Provide the [x, y] coordinate of the cell's center where the given text is located.  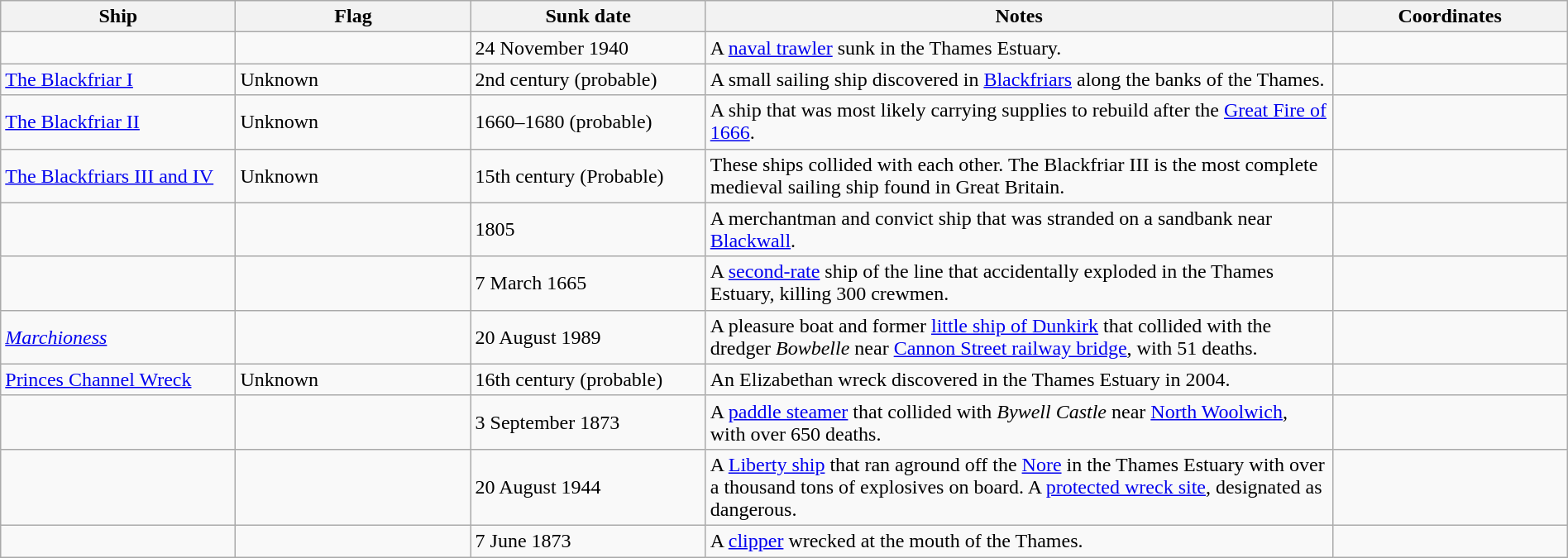
Marchioness [118, 337]
1660–1680 (probable) [588, 122]
A second-rate ship of the line that accidentally exploded in the Thames Estuary, killing 300 crewmen. [1019, 283]
A merchantman and convict ship that was stranded on a sandbank near Blackwall. [1019, 230]
1805 [588, 230]
7 June 1873 [588, 541]
20 August 1944 [588, 487]
Flag [353, 17]
15th century (Probable) [588, 175]
The Blackfriar II [118, 122]
Ship [118, 17]
These ships collided with each other. The Blackfriar III is the most complete medieval sailing ship found in Great Britain. [1019, 175]
Coordinates [1450, 17]
An Elizabethan wreck discovered in the Thames Estuary in 2004. [1019, 379]
16th century (probable) [588, 379]
Sunk date [588, 17]
Notes [1019, 17]
A pleasure boat and former little ship of Dunkirk that collided with the dredger Bowbelle near Cannon Street railway bridge, with 51 deaths. [1019, 337]
A ship that was most likely carrying supplies to rebuild after the Great Fire of 1666. [1019, 122]
3 September 1873 [588, 422]
A paddle steamer that collided with Bywell Castle near North Woolwich, with over 650 deaths. [1019, 422]
7 March 1665 [588, 283]
20 August 1989 [588, 337]
A small sailing ship discovered in Blackfriars along the banks of the Thames. [1019, 79]
Princes Channel Wreck [118, 379]
A clipper wrecked at the mouth of the Thames. [1019, 541]
A naval trawler sunk in the Thames Estuary. [1019, 48]
The Blackfriar I [118, 79]
The Blackfriars III and IV [118, 175]
2nd century (probable) [588, 79]
24 November 1940 [588, 48]
